For the text-containing cell, return its midpoint in [x, y] coordinate format. 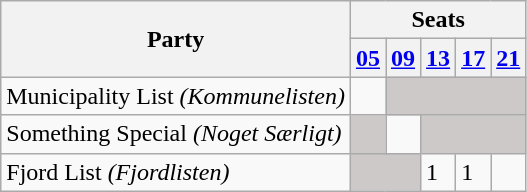
13 [438, 58]
Municipality List (Kommunelisten) [176, 96]
05 [368, 58]
Something Special (Noget Særligt) [176, 134]
17 [474, 58]
Party [176, 39]
Seats [438, 20]
21 [508, 58]
Fjord List (Fjordlisten) [176, 172]
09 [404, 58]
